Extract the [x, y] coordinate from the center of the cell holding the provided text.  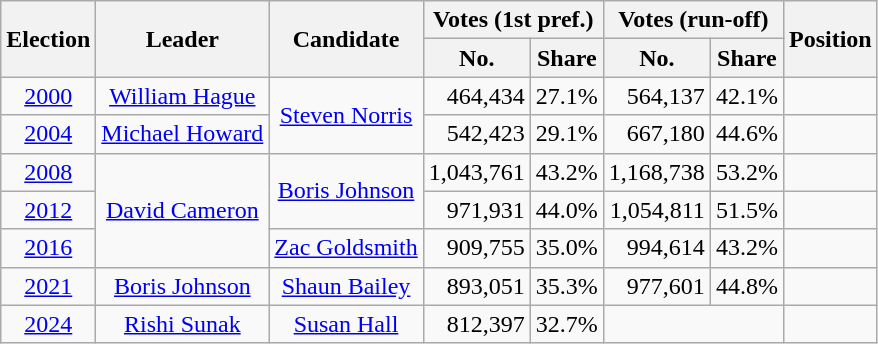
Rishi Sunak [182, 324]
32.7% [566, 324]
44.0% [566, 210]
27.1% [566, 96]
812,397 [476, 324]
William Hague [182, 96]
Steven Norris [346, 115]
909,755 [476, 248]
667,180 [656, 134]
1,043,761 [476, 172]
35.3% [566, 286]
893,051 [476, 286]
Leader [182, 39]
1,168,738 [656, 172]
David Cameron [182, 210]
Candidate [346, 39]
35.0% [566, 248]
51.5% [746, 210]
2016 [48, 248]
564,137 [656, 96]
Michael Howard [182, 134]
44.6% [746, 134]
29.1% [566, 134]
Susan Hall [346, 324]
2021 [48, 286]
Zac Goldsmith [346, 248]
994,614 [656, 248]
464,434 [476, 96]
2012 [48, 210]
Votes (run-off) [693, 20]
42.1% [746, 96]
Election [48, 39]
2024 [48, 324]
977,601 [656, 286]
Shaun Bailey [346, 286]
53.2% [746, 172]
2004 [48, 134]
542,423 [476, 134]
Position [830, 39]
971,931 [476, 210]
44.8% [746, 286]
1,054,811 [656, 210]
2000 [48, 96]
Votes (1st pref.) [513, 20]
2008 [48, 172]
